Return the [X, Y] coordinate for the center point of the cell that contains the specified text.  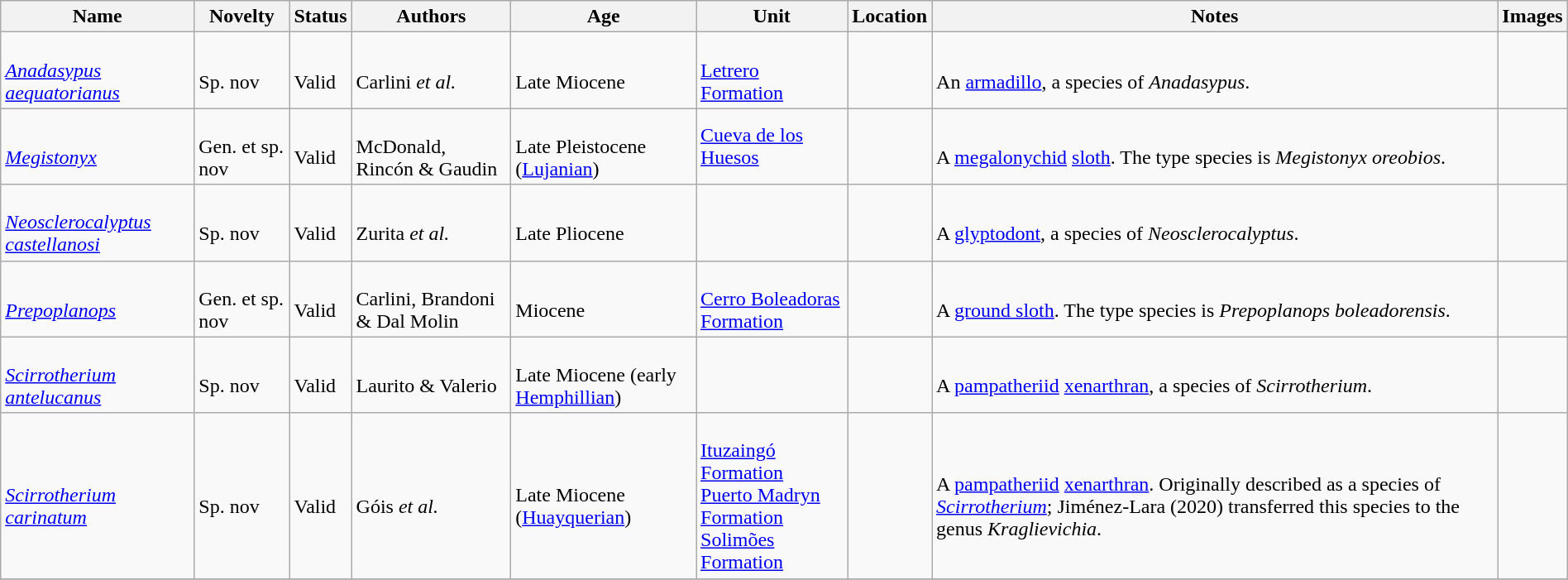
A glyptodont, a species of Neosclerocalyptus. [1215, 223]
Prepoplanops [98, 299]
Status [321, 17]
A ground sloth. The type species is Prepoplanops boleadorensis. [1215, 299]
Ituzaingó Formation Puerto Madryn Formation Solimões Formation [772, 496]
Carlini, Brandoni & Dal Molin [432, 299]
Name [98, 17]
Location [890, 17]
Late Pliocene [604, 223]
Góis et al. [432, 496]
Age [604, 17]
Late Miocene (Huayquerian) [604, 496]
Novelty [241, 17]
Unit [772, 17]
Zurita et al. [432, 223]
Cerro Boleadoras Formation [772, 299]
Late Miocene (early Hemphillian) [604, 375]
Scirrotherium antelucanus [98, 375]
Images [1532, 17]
Anadasypus aequatorianus [98, 70]
Authors [432, 17]
Miocene [604, 299]
Late Pleistocene (Lujanian) [604, 146]
Carlini et al. [432, 70]
Notes [1215, 17]
A megalonychid sloth. The type species is Megistonyx oreobios. [1215, 146]
Late Miocene [604, 70]
Laurito & Valerio [432, 375]
Scirrotherium carinatum [98, 496]
An armadillo, a species of Anadasypus. [1215, 70]
Neosclerocalyptus castellanosi [98, 223]
McDonald, Rincón & Gaudin [432, 146]
A pampatheriid xenarthran, a species of Scirrotherium. [1215, 375]
Letrero Formation [772, 70]
Cueva de los Huesos [772, 146]
Megistonyx [98, 146]
